Pinpoint the cell where the given text exists, returning its [x, y] midpoint coordinate. 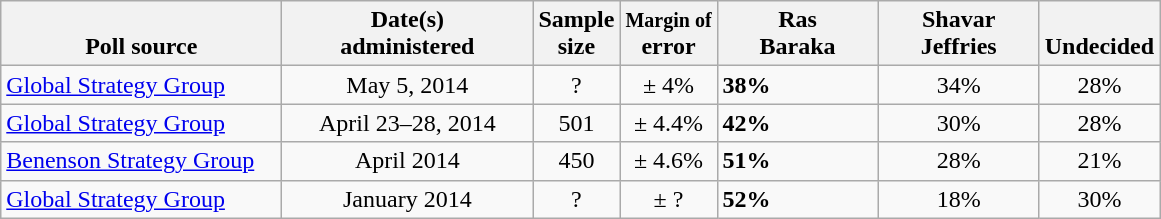
38% [798, 85]
ShavarJeffries [958, 34]
April 2014 [408, 161]
21% [1099, 161]
Margin oferror [668, 34]
34% [958, 85]
501 [576, 123]
Samplesize [576, 34]
± 4.6% [668, 161]
450 [576, 161]
Date(s)administered [408, 34]
52% [798, 199]
42% [798, 123]
April 23–28, 2014 [408, 123]
51% [798, 161]
± ? [668, 199]
January 2014 [408, 199]
Poll source [142, 34]
± 4% [668, 85]
RasBaraka [798, 34]
May 5, 2014 [408, 85]
± 4.4% [668, 123]
Undecided [1099, 34]
18% [958, 199]
Benenson Strategy Group [142, 161]
